Provide the (X, Y) coordinate of the cell's center where the given text is located.  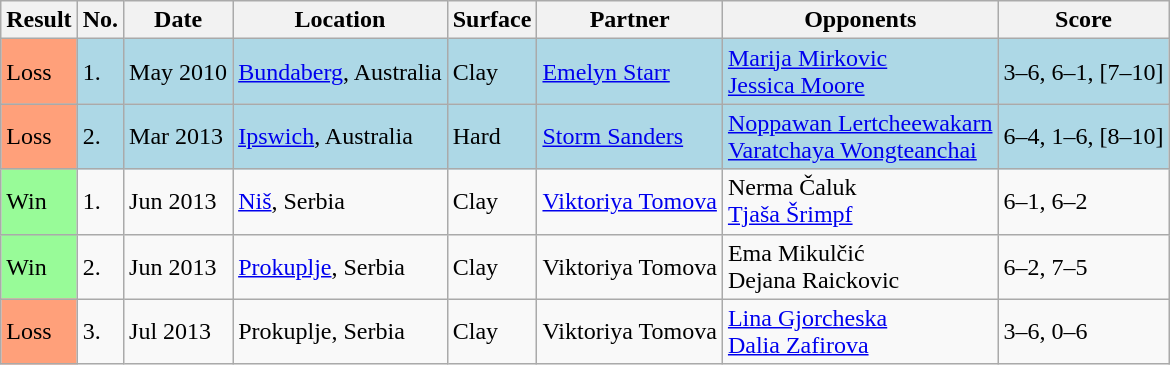
Mar 2013 (178, 136)
6–2, 7–5 (1084, 266)
6–1, 6–2 (1084, 202)
6–4, 1–6, [8–10] (1084, 136)
Location (340, 20)
Noppawan Lertcheewakarn Varatchaya Wongteanchai (860, 136)
Score (1084, 20)
Bundaberg, Australia (340, 72)
Niš, Serbia (340, 202)
Hard (492, 136)
3–6, 0–6 (1084, 332)
Ema Mikulčić Dejana Raickovic (860, 266)
Date (178, 20)
Storm Sanders (630, 136)
Opponents (860, 20)
Jul 2013 (178, 332)
3. (100, 332)
Result (39, 20)
Lina Gjorcheska Dalia Zafirova (860, 332)
No. (100, 20)
May 2010 (178, 72)
Partner (630, 20)
Nerma Čaluk Tjaša Šrimpf (860, 202)
Emelyn Starr (630, 72)
3–6, 6–1, [7–10] (1084, 72)
Ipswich, Australia (340, 136)
Surface (492, 20)
Marija Mirkovic Jessica Moore (860, 72)
